Extract the [x, y] coordinate from the center of the cell holding the provided text.  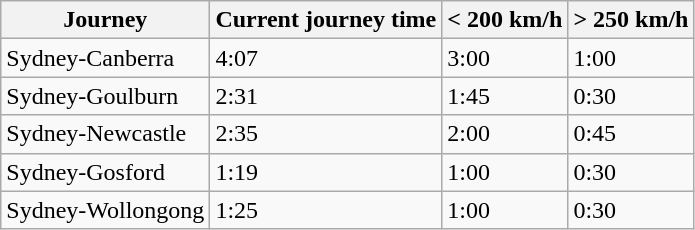
2:31 [326, 96]
0:45 [631, 134]
Sydney-Newcastle [106, 134]
1:19 [326, 172]
Sydney-Wollongong [106, 210]
1:25 [326, 210]
2:35 [326, 134]
Sydney-Gosford [106, 172]
< 200 km/h [505, 20]
Journey [106, 20]
4:07 [326, 58]
Sydney-Goulburn [106, 96]
Current journey time [326, 20]
2:00 [505, 134]
3:00 [505, 58]
1:45 [505, 96]
> 250 km/h [631, 20]
Sydney-Canberra [106, 58]
